Scan for the cell matching the given text and deliver its [x, y] coordinate at center. 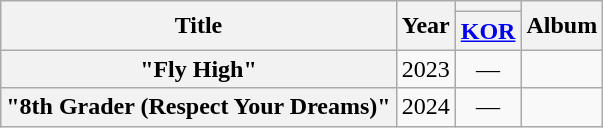
Album [562, 26]
"Fly High" [198, 69]
KOR [488, 31]
Year [426, 26]
2023 [426, 69]
Title [198, 26]
2024 [426, 107]
"8th Grader (Respect Your Dreams)" [198, 107]
